Identify which cell holds the provided text, then report its [X, Y] central coordinate. 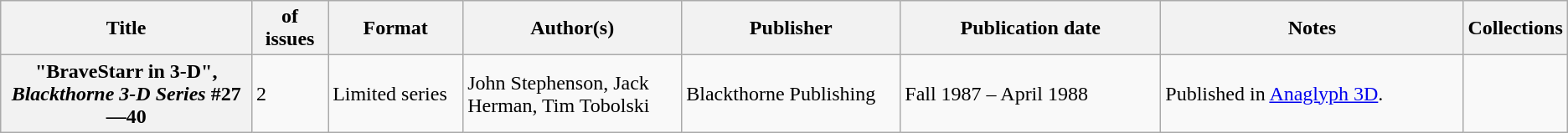
"BraveStarr in 3-D", Blackthorne 3-D Series #27—40 [126, 94]
Publication date [1030, 28]
Format [395, 28]
Limited series [395, 94]
Blackthorne Publishing [791, 94]
Author(s) [573, 28]
Notes [1312, 28]
of issues [290, 28]
2 [290, 94]
Publisher [791, 28]
Fall 1987 – April 1988 [1030, 94]
Published in Anaglyph 3D. [1312, 94]
John Stephenson, Jack Herman, Tim Tobolski [573, 94]
Collections [1515, 28]
Title [126, 28]
